Output the [X, Y] coordinate of the center of the cell containing the given text.  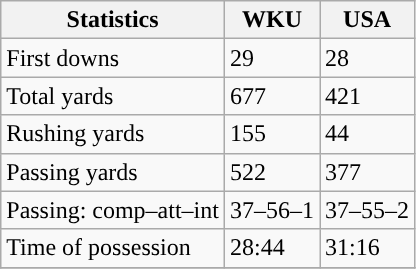
44 [368, 134]
First downs [113, 58]
Passing: comp–att–int [113, 210]
37–56–1 [272, 210]
Passing yards [113, 172]
37–55–2 [368, 210]
29 [272, 58]
Statistics [113, 20]
677 [272, 96]
155 [272, 134]
31:16 [368, 248]
28 [368, 58]
Total yards [113, 96]
377 [368, 172]
Rushing yards [113, 134]
421 [368, 96]
28:44 [272, 248]
WKU [272, 20]
522 [272, 172]
USA [368, 20]
Time of possession [113, 248]
